Provide the (X, Y) coordinate of the cell's center where the given text is located.  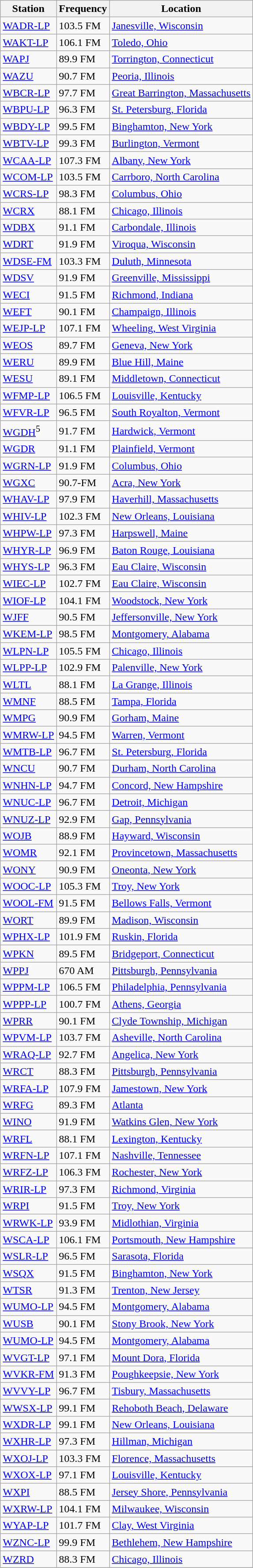
102.9 FM (83, 668)
WPHX-LP (28, 937)
WEJP-LP (28, 328)
WSCA-LP (28, 1240)
WGRN-LP (28, 466)
91.7 FM (83, 430)
Peoria, Illinois (181, 76)
WVGT-LP (28, 1357)
WVVY-LP (28, 1391)
WHYR-LP (28, 550)
WPVM-LP (28, 1038)
WXHR-LP (28, 1442)
Burlington, Vermont (181, 143)
WPPJ (28, 970)
WPKN (28, 954)
Jersey Shore, Pennsylvania (181, 1492)
South Royalton, Vermont (181, 412)
WCAA-LP (28, 160)
WJFF (28, 617)
101.7 FM (83, 1526)
88.9 FM (83, 836)
WNCU (28, 769)
Portsmouth, New Hampshire (181, 1240)
Concord, New Hampshire (181, 785)
106.3 FM (83, 1172)
98.5 FM (83, 634)
WONY (28, 869)
Viroqua, Wisconsin (181, 244)
Madison, Wisconsin (181, 920)
WOOC-LP (28, 886)
WEOS (28, 345)
Clyde Township, Michigan (181, 1021)
WCRS-LP (28, 194)
Poughkeepsie, New York (181, 1374)
WEFT (28, 312)
102.3 FM (83, 516)
Mount Dora, Florida (181, 1357)
WINO (28, 1122)
97.9 FM (83, 499)
Location (181, 9)
WXOJ-LP (28, 1458)
WECI (28, 295)
107.3 FM (83, 160)
WHAV-LP (28, 499)
92.1 FM (83, 853)
Oneonta, New York (181, 869)
Middletown, Connecticut (181, 379)
98.3 FM (83, 194)
Provincetown, Massachusetts (181, 853)
WGDH5 (28, 430)
WCOM-LP (28, 177)
Blue Hill, Maine (181, 362)
WNUZ-LP (28, 819)
WADR-LP (28, 26)
Hardwick, Vermont (181, 430)
99.5 FM (83, 126)
WGXC (28, 483)
WRIR-LP (28, 1189)
Hillman, Michigan (181, 1442)
WRFA-LP (28, 1088)
Milwaukee, Wisconsin (181, 1509)
93.9 FM (83, 1223)
Rochester, New York (181, 1172)
Philadelphia, Pennsylvania (181, 987)
Rehoboth Beach, Delaware (181, 1408)
WOMR (28, 853)
Gorham, Maine (181, 718)
WMTB-LP (28, 752)
WPRR (28, 1021)
WPPM-LP (28, 987)
Athens, Georgia (181, 1004)
WPPP-LP (28, 1004)
102.7 FM (83, 583)
Richmond, Indiana (181, 295)
WLPP-LP (28, 668)
Watkins Glen, New York (181, 1122)
Hayward, Wisconsin (181, 836)
WRAQ-LP (28, 1054)
WBDY-LP (28, 126)
105.3 FM (83, 886)
WRFG (28, 1105)
La Grange, Illinois (181, 685)
WXRW-LP (28, 1509)
WZRD (28, 1559)
WHPW-LP (28, 533)
Gap, Pennsylvania (181, 819)
WOOL-FM (28, 903)
Detroit, Michigan (181, 802)
Geneva, New York (181, 345)
WDSV (28, 278)
Frequency (83, 9)
Janesville, Wisconsin (181, 26)
WMPG (28, 718)
WGDR (28, 449)
Nashville, Tennessee (181, 1155)
Asheville, North Carolina (181, 1038)
WLPN-LP (28, 651)
WNUC-LP (28, 802)
Warren, Vermont (181, 735)
Lexington, Kentucky (181, 1138)
WHYS-LP (28, 567)
Tampa, Florida (181, 701)
WDRT (28, 244)
Haverhill, Massachusetts (181, 499)
103.7 FM (83, 1038)
WFMP-LP (28, 396)
WDSE-FM (28, 261)
WMRW-LP (28, 735)
Albany, New York (181, 160)
Plainfield, Vermont (181, 449)
Tisbury, Massachusetts (181, 1391)
Trenton, New Jersey (181, 1290)
WESU (28, 379)
Harpswell, Maine (181, 533)
WAKT-LP (28, 42)
WTSR (28, 1290)
Clay, West Virginia (181, 1526)
WRCT (28, 1071)
WOJB (28, 836)
89.5 FM (83, 954)
Carrboro, North Carolina (181, 177)
WXDR-LP (28, 1424)
WAPJ (28, 59)
89.3 FM (83, 1105)
90.5 FM (83, 617)
Jamestown, New York (181, 1088)
Florence, Massachusetts (181, 1458)
99.9 FM (83, 1542)
WIEC-LP (28, 583)
WBPU-LP (28, 110)
Angelica, New York (181, 1054)
WLTL (28, 685)
WNHN-LP (28, 785)
100.7 FM (83, 1004)
WRFN-LP (28, 1155)
Bellows Falls, Vermont (181, 903)
Champaign, Illinois (181, 312)
Torrington, Connecticut (181, 59)
96.9 FM (83, 550)
WERU (28, 362)
Ruskin, Florida (181, 937)
Bridgeport, Connecticut (181, 954)
Jeffersonville, New York (181, 617)
WUSB (28, 1324)
99.3 FM (83, 143)
Acra, New York (181, 483)
Bethlehem, New Hampshire (181, 1542)
Durham, North Carolina (181, 769)
Duluth, Minnesota (181, 261)
WDBX (28, 228)
Sarasota, Florida (181, 1256)
Station (28, 9)
WRFL (28, 1138)
Midlothian, Virginia (181, 1223)
WWSX-LP (28, 1408)
WXPI (28, 1492)
92.9 FM (83, 819)
WRWK-LP (28, 1223)
90.7-FM (83, 483)
WFVR-LP (28, 412)
89.1 FM (83, 379)
Wheeling, West Virginia (181, 328)
WBCR-LP (28, 93)
Woodstock, New York (181, 600)
Baton Rouge, Louisiana (181, 550)
105.5 FM (83, 651)
WZNC-LP (28, 1542)
WXOX-LP (28, 1475)
WVKR-FM (28, 1374)
WBTV-LP (28, 143)
WORT (28, 920)
Greenville, Mississippi (181, 278)
Richmond, Virginia (181, 1189)
97.7 FM (83, 93)
WRFZ-LP (28, 1172)
107.9 FM (83, 1088)
WIOF-LP (28, 600)
92.7 FM (83, 1054)
Stony Brook, New York (181, 1324)
Atlanta (181, 1105)
Palenville, New York (181, 668)
670 AM (83, 970)
101.9 FM (83, 937)
WAZU (28, 76)
89.7 FM (83, 345)
WYAP-LP (28, 1526)
Carbondale, Illinois (181, 228)
WRPI (28, 1206)
WKEM-LP (28, 634)
WCRX (28, 211)
WMNF (28, 701)
WSQX (28, 1273)
94.7 FM (83, 785)
WSLR-LP (28, 1256)
WHIV-LP (28, 516)
Toledo, Ohio (181, 42)
Great Barrington, Massachusetts (181, 93)
